From the cell containing the given text, extract its center point as [x, y] coordinate. 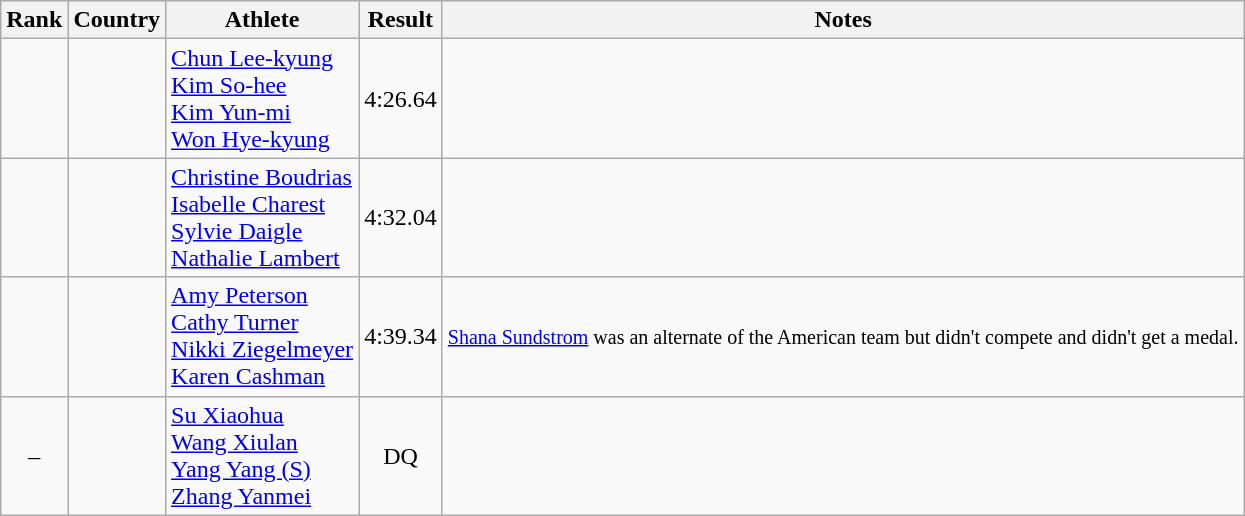
Su Xiaohua Wang Xiulan Yang Yang (S) Zhang Yanmei [262, 456]
Athlete [262, 20]
Result [401, 20]
Chun Lee-kyung Kim So-hee Kim Yun-mi Won Hye-kyung [262, 98]
Shana Sundstrom was an alternate of the American team but didn't compete and didn't get a medal. [843, 336]
Christine Boudrias Isabelle Charest Sylvie Daigle Nathalie Lambert [262, 218]
4:26.64 [401, 98]
Country [117, 20]
Amy Peterson Cathy Turner Nikki Ziegelmeyer Karen Cashman [262, 336]
Rank [34, 20]
4:39.34 [401, 336]
DQ [401, 456]
– [34, 456]
4:32.04 [401, 218]
Notes [843, 20]
